From the cell containing the given text, extract its center point as [x, y] coordinate. 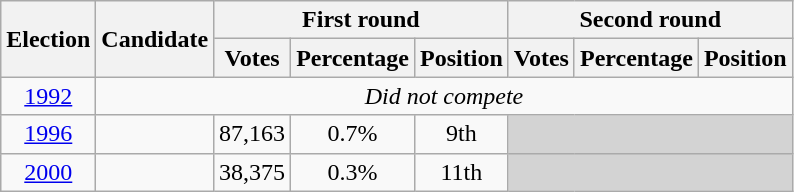
1996 [48, 134]
Did not compete [444, 96]
0.3% [353, 172]
Second round [650, 20]
9th [462, 134]
11th [462, 172]
87,163 [252, 134]
Candidate [155, 39]
0.7% [353, 134]
38,375 [252, 172]
Election [48, 39]
2000 [48, 172]
1992 [48, 96]
First round [362, 20]
